Extract the [x, y] coordinate from the center of the cell holding the provided text.  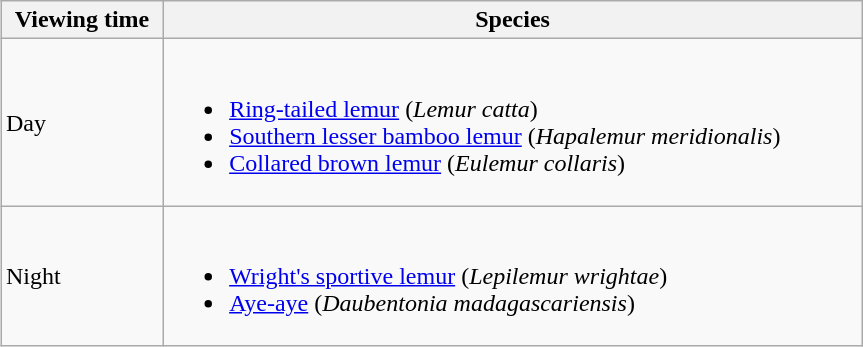
Ring-tailed lemur (Lemur catta)Southern lesser bamboo lemur (Hapalemur meridionalis)Collared brown lemur (Eulemur collaris) [513, 122]
Viewing time [82, 20]
Night [82, 276]
Day [82, 122]
Species [513, 20]
Wright's sportive lemur (Lepilemur wrightae)Aye-aye (Daubentonia madagascariensis) [513, 276]
